Detect which cell encompasses the target text, then output its [X, Y] center coordinate. 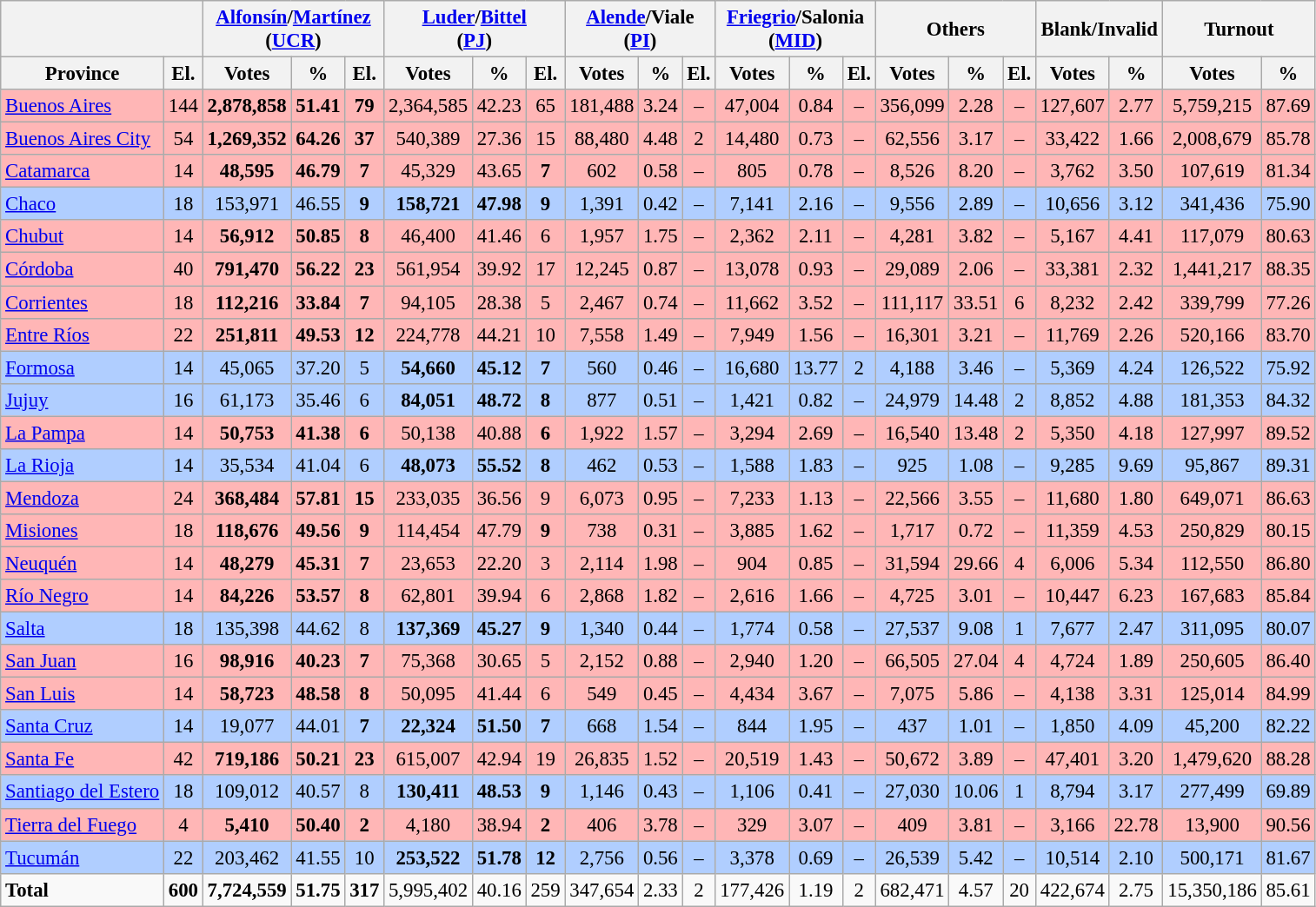
0.53 [661, 466]
San Juan [83, 661]
1,421 [753, 400]
0.95 [661, 498]
2.77 [1136, 106]
0.87 [661, 269]
36.56 [499, 498]
46,400 [429, 237]
46.55 [318, 204]
462 [602, 466]
1.62 [816, 531]
42 [184, 759]
95,867 [1212, 466]
112,550 [1212, 563]
88,480 [602, 139]
41.55 [318, 857]
0.78 [816, 171]
3 [546, 563]
2.28 [976, 106]
259 [546, 890]
4,434 [753, 694]
51.78 [499, 857]
43.65 [499, 171]
0.42 [661, 204]
1.82 [661, 596]
2.32 [1136, 269]
7,677 [1073, 629]
3.89 [976, 759]
3.78 [661, 824]
Alfonsín/Martínez(UCR) [293, 30]
153,971 [247, 204]
45,329 [429, 171]
8,852 [1073, 400]
7,724,559 [247, 890]
2,756 [602, 857]
84.32 [1288, 400]
1.43 [816, 759]
9,556 [913, 204]
57.81 [318, 498]
347,654 [602, 890]
24,979 [913, 400]
3.01 [976, 596]
500,171 [1212, 857]
137,369 [429, 629]
Santa Fe [83, 759]
33.51 [976, 302]
45.12 [499, 367]
109,012 [247, 792]
1,146 [602, 792]
81.34 [1288, 171]
37.20 [318, 367]
2.16 [816, 204]
Córdoba [83, 269]
35,534 [247, 466]
805 [753, 171]
51.75 [318, 890]
15,350,186 [1212, 890]
177,426 [753, 890]
422,674 [1073, 890]
14,480 [753, 139]
82.22 [1288, 726]
84,226 [247, 596]
62,801 [429, 596]
1.20 [816, 661]
Río Negro [83, 596]
2,868 [602, 596]
602 [602, 171]
1.08 [976, 466]
47,004 [753, 106]
7,141 [753, 204]
7,075 [913, 694]
2,940 [753, 661]
87.69 [1288, 106]
3.12 [1136, 204]
3.31 [1136, 694]
Catamarca [83, 171]
53.57 [318, 596]
7,233 [753, 498]
181,488 [602, 106]
329 [753, 824]
50.21 [318, 759]
0.74 [661, 302]
4,188 [913, 367]
203,462 [247, 857]
1.13 [816, 498]
40.16 [499, 890]
1.19 [816, 890]
0.88 [661, 661]
47,401 [1073, 759]
80.15 [1288, 531]
2.33 [661, 890]
719,186 [247, 759]
339,799 [1212, 302]
904 [753, 563]
341,436 [1212, 204]
Jujuy [83, 400]
8,794 [1073, 792]
181,353 [1212, 400]
86.40 [1288, 661]
22,566 [913, 498]
13,078 [753, 269]
24 [184, 498]
Neuquén [83, 563]
127,997 [1212, 433]
75,368 [429, 661]
Friegrio/Salonia(MID) [795, 30]
158,721 [429, 204]
88.35 [1288, 269]
10,656 [1073, 204]
2.89 [976, 204]
17 [546, 269]
13,900 [1212, 824]
117,079 [1212, 237]
16,540 [913, 433]
27,030 [913, 792]
8.20 [976, 171]
69.89 [1288, 792]
41.38 [318, 433]
1,441,217 [1212, 269]
1,479,620 [1212, 759]
45.31 [318, 563]
23,653 [429, 563]
31,594 [913, 563]
0.46 [661, 367]
111,117 [913, 302]
48.53 [499, 792]
44.62 [318, 629]
2.06 [976, 269]
4.41 [1136, 237]
64.26 [318, 139]
11,769 [1073, 334]
88.28 [1288, 759]
114,454 [429, 531]
Entre Ríos [83, 334]
5,167 [1073, 237]
253,522 [429, 857]
84,051 [429, 400]
233,035 [429, 498]
45.27 [499, 629]
5,995,402 [429, 890]
Alende/Viale(PI) [640, 30]
2.47 [1136, 629]
Tierra del Fuego [83, 824]
0.56 [661, 857]
4.18 [1136, 433]
Others [955, 30]
81.67 [1288, 857]
54,660 [429, 367]
Chubut [83, 237]
368,484 [247, 498]
4,724 [1073, 661]
4.88 [1136, 400]
3.55 [976, 498]
Province [83, 74]
29.66 [976, 563]
600 [184, 890]
20 [1020, 890]
2.11 [816, 237]
33.84 [318, 302]
4.48 [661, 139]
4.24 [1136, 367]
85.61 [1288, 890]
1.01 [976, 726]
0.31 [661, 531]
127,607 [1073, 106]
3.21 [976, 334]
13.77 [816, 367]
41.44 [499, 694]
3.20 [1136, 759]
11,359 [1073, 531]
66,505 [913, 661]
2.75 [1136, 890]
4.57 [976, 890]
5.42 [976, 857]
1.56 [816, 334]
5,369 [1073, 367]
77.26 [1288, 302]
1.89 [1136, 661]
1.52 [661, 759]
2,878,858 [247, 106]
16,680 [753, 367]
55.52 [499, 466]
2,362 [753, 237]
1.98 [661, 563]
2,008,679 [1212, 139]
4,281 [913, 237]
89.52 [1288, 433]
42.94 [499, 759]
11,680 [1073, 498]
44.01 [318, 726]
33,381 [1073, 269]
126,522 [1212, 367]
8,232 [1073, 302]
1.75 [661, 237]
3.24 [661, 106]
12,245 [602, 269]
1,774 [753, 629]
0.69 [816, 857]
40.57 [318, 792]
738 [602, 531]
Blank/Invalid [1099, 30]
44.21 [499, 334]
1.54 [661, 726]
3.50 [1136, 171]
0.45 [661, 694]
94,105 [429, 302]
10.06 [976, 792]
9,285 [1073, 466]
56.22 [318, 269]
0.84 [816, 106]
0.43 [661, 792]
2.10 [1136, 857]
3,294 [753, 433]
3,166 [1073, 824]
89.31 [1288, 466]
356,099 [913, 106]
38.94 [499, 824]
0.73 [816, 139]
10,447 [1073, 596]
4,725 [913, 596]
61,173 [247, 400]
30.65 [499, 661]
39.92 [499, 269]
62,556 [913, 139]
83.70 [1288, 334]
925 [913, 466]
2.26 [1136, 334]
33,422 [1073, 139]
Total [83, 890]
0.82 [816, 400]
877 [602, 400]
1,391 [602, 204]
48,279 [247, 563]
1.49 [661, 334]
49.56 [318, 531]
5,410 [247, 824]
41.04 [318, 466]
13.48 [976, 433]
28.38 [499, 302]
1.57 [661, 433]
3,378 [753, 857]
Corrientes [83, 302]
224,778 [429, 334]
4.53 [1136, 531]
27,537 [913, 629]
250,605 [1212, 661]
5.86 [976, 694]
2,467 [602, 302]
10,514 [1073, 857]
42.23 [499, 106]
58,723 [247, 694]
4.09 [1136, 726]
406 [602, 824]
22.78 [1136, 824]
50,672 [913, 759]
409 [913, 824]
561,954 [429, 269]
Misiones [83, 531]
0.51 [661, 400]
1,588 [753, 466]
27.36 [499, 139]
1.80 [1136, 498]
8,526 [913, 171]
167,683 [1212, 596]
520,166 [1212, 334]
6,006 [1073, 563]
0.85 [816, 563]
Formosa [83, 367]
50,095 [429, 694]
14.48 [976, 400]
9.69 [1136, 466]
Buenos Aires City [83, 139]
51.50 [499, 726]
9.08 [976, 629]
1,269,352 [247, 139]
80.63 [1288, 237]
2,152 [602, 661]
48,595 [247, 171]
65 [546, 106]
Mendoza [83, 498]
51.41 [318, 106]
1,340 [602, 629]
3.07 [816, 824]
1.95 [816, 726]
50,753 [247, 433]
437 [913, 726]
3.82 [976, 237]
125,014 [1212, 694]
98,916 [247, 661]
0.41 [816, 792]
7,558 [602, 334]
48.58 [318, 694]
4,180 [429, 824]
26,539 [913, 857]
La Rioja [83, 466]
1,922 [602, 433]
3,885 [753, 531]
48.72 [499, 400]
40.88 [499, 433]
2,616 [753, 596]
50.85 [318, 237]
35.46 [318, 400]
1,957 [602, 237]
311,095 [1212, 629]
2.69 [816, 433]
6,073 [602, 498]
3,762 [1073, 171]
615,007 [429, 759]
317 [365, 890]
682,471 [913, 890]
Chaco [83, 204]
3.46 [976, 367]
54 [184, 139]
86.80 [1288, 563]
11,662 [753, 302]
2,364,585 [429, 106]
75.92 [1288, 367]
2,114 [602, 563]
45,200 [1212, 726]
22.20 [499, 563]
112,216 [247, 302]
41.46 [499, 237]
27.04 [976, 661]
649,071 [1212, 498]
79 [365, 106]
47.79 [499, 531]
Santa Cruz [83, 726]
La Pampa [83, 433]
Buenos Aires [83, 106]
3.81 [976, 824]
7,949 [753, 334]
49.53 [318, 334]
251,811 [247, 334]
277,499 [1212, 792]
1,717 [913, 531]
19,077 [247, 726]
86.63 [1288, 498]
Luder/Bittel(PJ) [475, 30]
118,676 [247, 531]
5,759,215 [1212, 106]
1.83 [816, 466]
144 [184, 106]
20,519 [753, 759]
85.84 [1288, 596]
39.94 [499, 596]
Turnout [1240, 30]
5.34 [1136, 563]
3.52 [816, 302]
2.42 [1136, 302]
46.79 [318, 171]
844 [753, 726]
84.99 [1288, 694]
1,850 [1073, 726]
48,073 [429, 466]
75.90 [1288, 204]
50,138 [429, 433]
85.78 [1288, 139]
37 [365, 139]
22,324 [429, 726]
0.72 [976, 531]
5,350 [1073, 433]
250,829 [1212, 531]
56,912 [247, 237]
50.40 [318, 824]
135,398 [247, 629]
Santiago del Estero [83, 792]
40.23 [318, 661]
47.98 [499, 204]
90.56 [1288, 824]
Salta [83, 629]
26,835 [602, 759]
6.23 [1136, 596]
130,411 [429, 792]
549 [602, 694]
3.67 [816, 694]
0.93 [816, 269]
16,301 [913, 334]
29,089 [913, 269]
45,065 [247, 367]
40 [184, 269]
560 [602, 367]
San Luis [83, 694]
4,138 [1073, 694]
107,619 [1212, 171]
Tucumán [83, 857]
668 [602, 726]
0.44 [661, 629]
19 [546, 759]
1,106 [753, 792]
791,470 [247, 269]
80.07 [1288, 629]
540,389 [429, 139]
